Return (X, Y) of the center of cell containing provided text 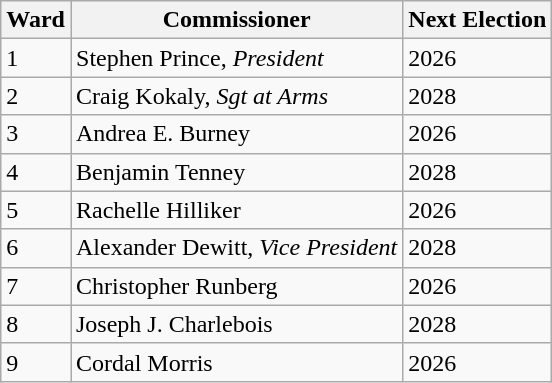
Andrea E. Burney (236, 134)
Christopher Runberg (236, 286)
Cordal Morris (236, 362)
Benjamin Tenney (236, 172)
5 (36, 210)
4 (36, 172)
8 (36, 324)
Next Election (478, 20)
3 (36, 134)
9 (36, 362)
Rachelle Hilliker (236, 210)
Stephen Prince, President (236, 58)
2 (36, 96)
Ward (36, 20)
Commissioner (236, 20)
7 (36, 286)
Joseph J. Charlebois (236, 324)
1 (36, 58)
Alexander Dewitt, Vice President (236, 248)
6 (36, 248)
Craig Kokaly, Sgt at Arms (236, 96)
